Determine the (x, y) coordinate at the center of the cell enclosing the given text.  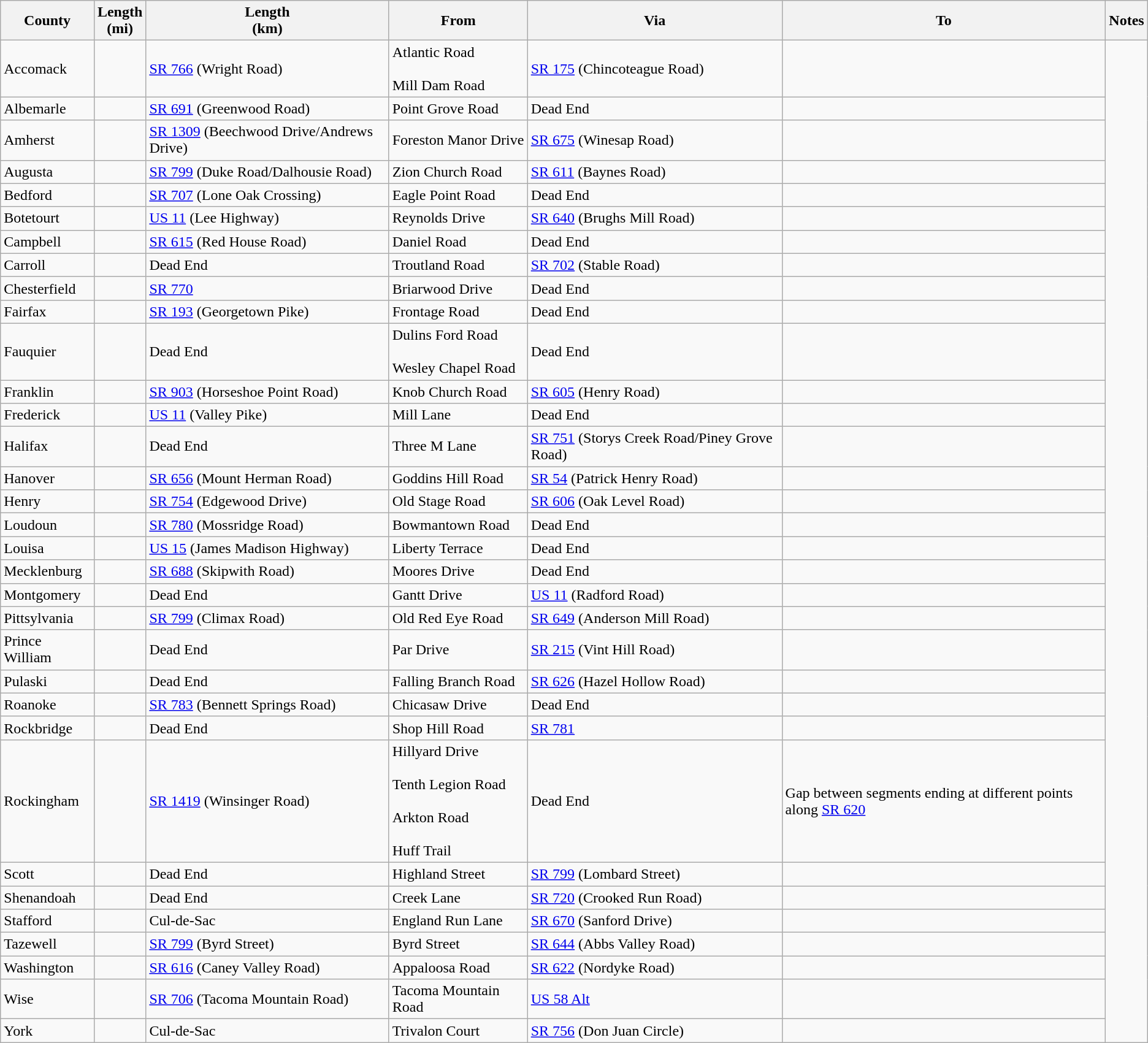
SR 691 (Greenwood Road) (267, 109)
Gap between segments ending at different points along SR 620 (944, 801)
SR 622 (Nordyke Road) (655, 968)
County (48, 21)
Length(mi) (120, 21)
SR 626 (Hazel Hollow Road) (655, 681)
Augusta (48, 172)
Dulins Ford RoadWesley Chapel Road (458, 351)
SR 193 (Georgetown Pike) (267, 311)
Shenandoah (48, 897)
Falling Branch Road (458, 681)
Bowmantown Road (458, 525)
SR 644 (Abbs Valley Road) (655, 944)
Chicasaw Drive (458, 705)
Louisa (48, 548)
SR 706 (Tacoma Mountain Road) (267, 999)
Montgomery (48, 595)
Halifax (48, 446)
SR 175 (Chincoteague Road) (655, 69)
SR 605 (Henry Road) (655, 392)
SR 756 (Don Juan Circle) (655, 1031)
Tazewell (48, 944)
Eagle Point Road (458, 195)
SR 780 (Mossridge Road) (267, 525)
SR 799 (Lombard Street) (655, 874)
SR 799 (Duke Road/Dalhousie Road) (267, 172)
Prince William (48, 650)
Rockbridge (48, 728)
Pulaski (48, 681)
SR 656 (Mount Herman Road) (267, 478)
US 11 (Valley Pike) (267, 415)
England Run Lane (458, 921)
Via (655, 21)
US 11 (Radford Road) (655, 595)
SR 54 (Patrick Henry Road) (655, 478)
SR 675 (Winesap Road) (655, 140)
Byrd Street (458, 944)
SR 215 (Vint Hill Road) (655, 650)
Moores Drive (458, 571)
Chesterfield (48, 288)
Frontage Road (458, 311)
Pittsylvania (48, 618)
Trivalon Court (458, 1031)
Tacoma Mountain Road (458, 999)
Gantt Drive (458, 595)
Franklin (48, 392)
SR 688 (Skipwith Road) (267, 571)
Daniel Road (458, 242)
SR 649 (Anderson Mill Road) (655, 618)
Creek Lane (458, 897)
Knob Church Road (458, 392)
Point Grove Road (458, 109)
York (48, 1031)
Carroll (48, 265)
Appaloosa Road (458, 968)
SR 799 (Byrd Street) (267, 944)
Rockingham (48, 801)
Scott (48, 874)
Liberty Terrace (458, 548)
Fairfax (48, 311)
Zion Church Road (458, 172)
Shop Hill Road (458, 728)
SR 670 (Sanford Drive) (655, 921)
Notes (1127, 21)
SR 799 (Climax Road) (267, 618)
Old Red Eye Road (458, 618)
Roanoke (48, 705)
From (458, 21)
SR 903 (Horseshoe Point Road) (267, 392)
SR 611 (Baynes Road) (655, 172)
SR 751 (Storys Creek Road/Piney Grove Road) (655, 446)
Henry (48, 502)
SR 702 (Stable Road) (655, 265)
Fauquier (48, 351)
Frederick (48, 415)
SR 616 (Caney Valley Road) (267, 968)
SR 770 (267, 288)
Briarwood Drive (458, 288)
To (944, 21)
Albemarle (48, 109)
Highland Street (458, 874)
Loudoun (48, 525)
SR 1419 (Winsinger Road) (267, 801)
SR 615 (Red House Road) (267, 242)
Bedford (48, 195)
Hanover (48, 478)
Atlantic RoadMill Dam Road (458, 69)
SR 1309 (Beechwood Drive/Andrews Drive) (267, 140)
US 58 Alt (655, 999)
Goddins Hill Road (458, 478)
Campbell (48, 242)
Mill Lane (458, 415)
Par Drive (458, 650)
SR 707 (Lone Oak Crossing) (267, 195)
US 15 (James Madison Highway) (267, 548)
SR 766 (Wright Road) (267, 69)
SR 781 (655, 728)
SR 606 (Oak Level Road) (655, 502)
Amherst (48, 140)
US 11 (Lee Highway) (267, 218)
Wise (48, 999)
Troutland Road (458, 265)
SR 754 (Edgewood Drive) (267, 502)
Length(km) (267, 21)
SR 720 (Crooked Run Road) (655, 897)
Washington (48, 968)
Mecklenburg (48, 571)
Three M Lane (458, 446)
Accomack (48, 69)
Reynolds Drive (458, 218)
SR 640 (Brughs Mill Road) (655, 218)
SR 783 (Bennett Springs Road) (267, 705)
Botetourt (48, 218)
Hillyard DriveTenth Legion RoadArkton RoadHuff Trail (458, 801)
Old Stage Road (458, 502)
Foreston Manor Drive (458, 140)
Stafford (48, 921)
